Identify which cell holds the provided text, then report its [X, Y] central coordinate. 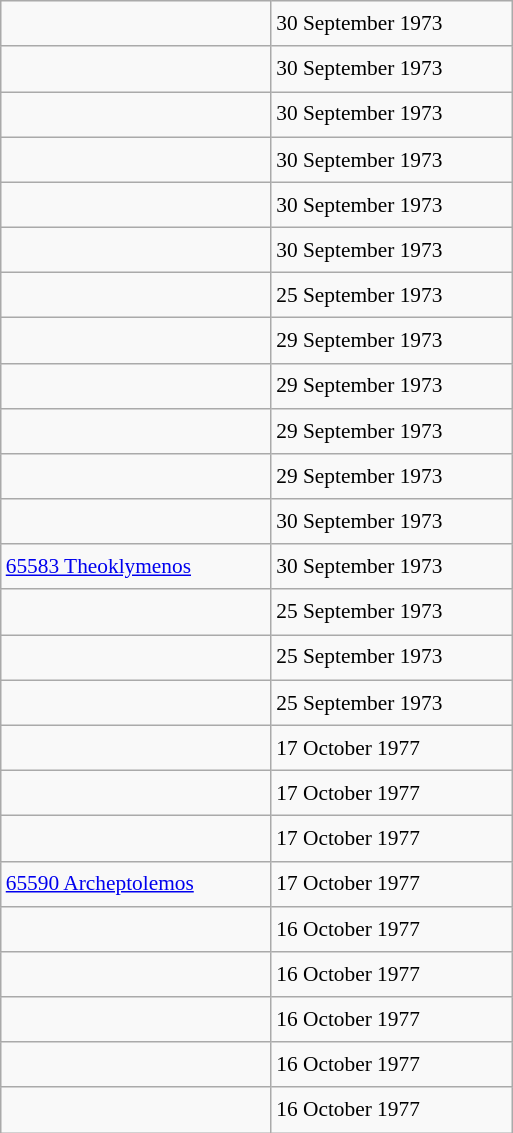
65590 Archeptolemos [136, 884]
65583 Theoklymenos [136, 566]
